Detect which cell encompasses the target text, then output its (X, Y) center coordinate. 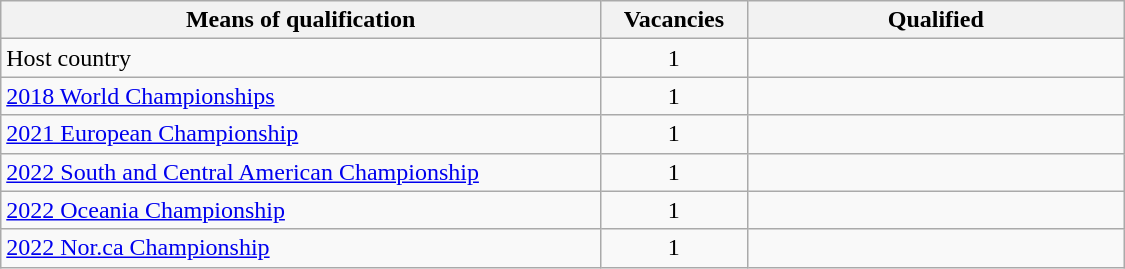
2018 World Championships (301, 96)
Host country (301, 58)
2022 South and Central American Championship (301, 172)
2022 Nor.ca Championship (301, 248)
Qualified (936, 20)
Means of qualification (301, 20)
Vacancies (674, 20)
2021 European Championship (301, 134)
2022 Oceania Championship (301, 210)
